Return the [X, Y] coordinate for the center point of the cell that contains the specified text.  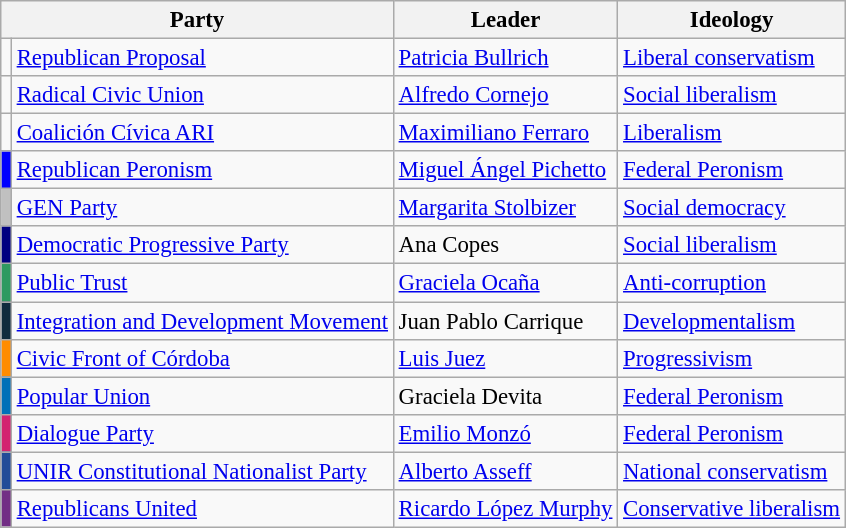
Conservative liberalism [732, 509]
Republican Proposal [202, 58]
Alfredo Cornejo [505, 95]
Developmentalism [732, 321]
Democratic Progressive Party [202, 245]
Alberto Asseff [505, 471]
Integration and Development Movement [202, 321]
Dialogue Party [202, 433]
Ricardo López Murphy [505, 509]
Maximiliano Ferraro [505, 133]
Coalición Cívica ARI [202, 133]
Republican Peronism [202, 170]
Liberal conservatism [732, 58]
Luis Juez [505, 358]
Party [198, 20]
Patricia Bullrich [505, 58]
Miguel Ángel Pichetto [505, 170]
Progressivism [732, 358]
GEN Party [202, 208]
Popular Union [202, 396]
Graciela Ocaña [505, 283]
Leader [505, 20]
Radical Civic Union [202, 95]
National conservatism [732, 471]
Margarita Stolbizer [505, 208]
Ideology [732, 20]
Civic Front of Córdoba [202, 358]
UNIR Constitutional Nationalist Party [202, 471]
Graciela Devita [505, 396]
Public Trust [202, 283]
Emilio Monzó [505, 433]
Juan Pablo Carrique [505, 321]
Anti-corruption [732, 283]
Social democracy [732, 208]
Liberalism [732, 133]
Ana Copes [505, 245]
Republicans United [202, 509]
